From the cell containing the given text, extract its center point as (x, y) coordinate. 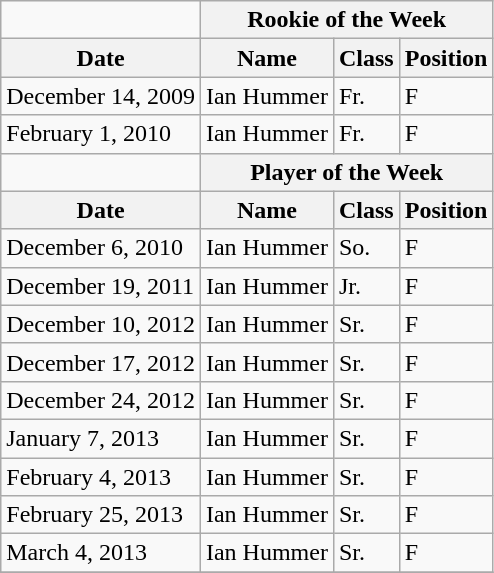
December 24, 2012 (101, 400)
January 7, 2013 (101, 438)
December 14, 2009 (101, 96)
December 10, 2012 (101, 324)
Jr. (366, 286)
So. (366, 248)
December 17, 2012 (101, 362)
Rookie of the Week (346, 20)
February 1, 2010 (101, 134)
March 4, 2013 (101, 553)
February 25, 2013 (101, 515)
December 6, 2010 (101, 248)
February 4, 2013 (101, 477)
December 19, 2011 (101, 286)
Player of the Week (346, 172)
